Determine the [x, y] coordinate at the center of the cell enclosing the given text.  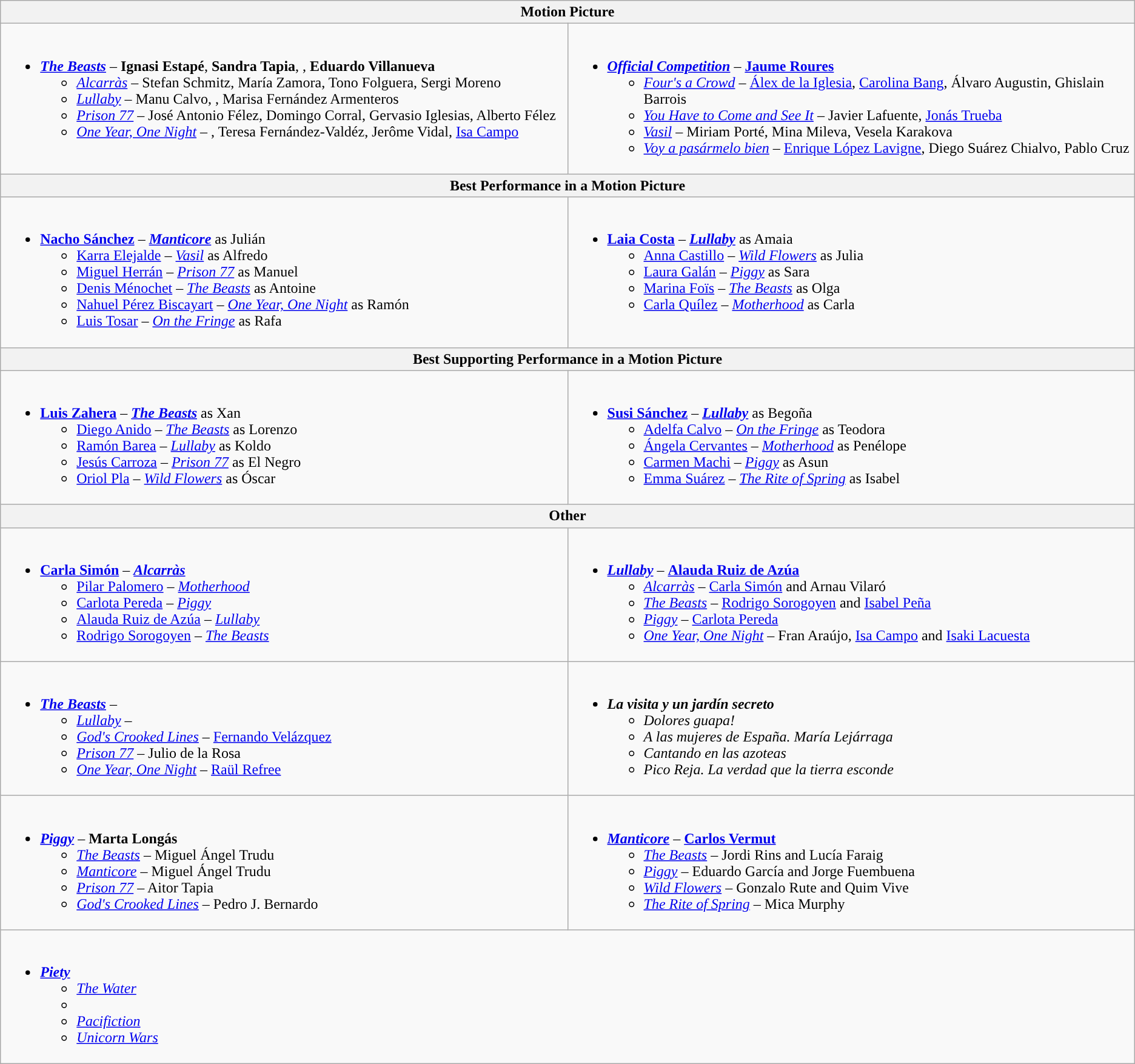
Best Performance in a Motion Picture [567, 186]
La visita y un jardín secretoDolores guapa!A las mujeres de España. María LejárragaCantando en las azoteasPico Reja. La verdad que la tierra esconde [851, 729]
Motion Picture [567, 12]
PietyThe WaterPacifictionUnicorn Wars [567, 997]
Piggy – Marta LongásThe Beasts – Miguel Ángel TruduManticore – Miguel Ángel TruduPrison 77 – Aitor TapiaGod's Crooked Lines – Pedro J. Bernardo [284, 862]
Other [567, 516]
Carla Simón – AlcarràsPilar Palomero – MotherhoodCarlota Pereda – PiggyAlauda Ruiz de Azúa – LullabyRodrigo Sorogoyen – The Beasts [284, 594]
The Beasts – Lullaby – God's Crooked Lines – Fernando VelázquezPrison 77 – Julio de la RosaOne Year, One Night – Raül Refree [284, 729]
Best Supporting Performance in a Motion Picture [567, 359]
